Output the [x, y] coordinate of the center of the cell containing the given text.  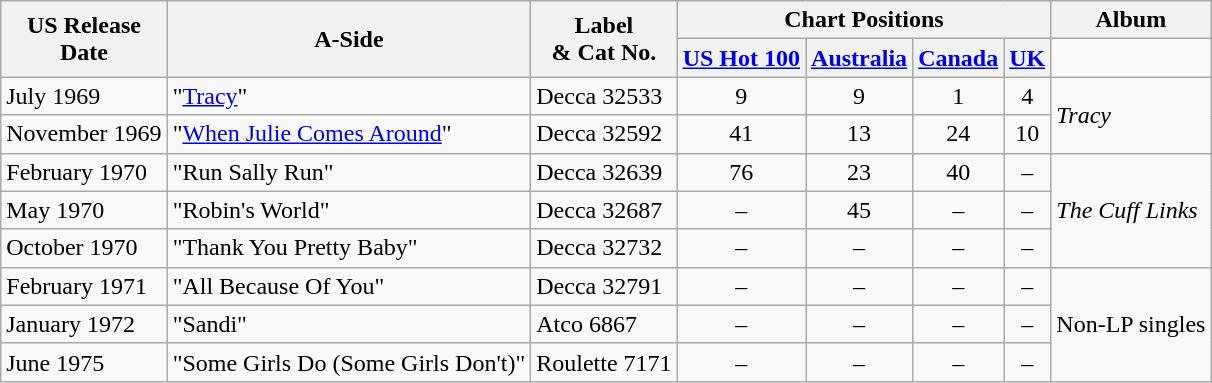
May 1970 [84, 210]
13 [860, 134]
23 [860, 172]
Roulette 7171 [604, 362]
Tracy [1131, 115]
July 1969 [84, 96]
Australia [860, 58]
Decca 32639 [604, 172]
"When Julie Comes Around" [349, 134]
10 [1028, 134]
"Robin's World" [349, 210]
Canada [958, 58]
A-Side [349, 39]
"Tracy" [349, 96]
41 [741, 134]
"Thank You Pretty Baby" [349, 248]
Chart Positions [864, 20]
"Run Sally Run" [349, 172]
February 1971 [84, 286]
The Cuff Links [1131, 210]
"Sandi" [349, 324]
January 1972 [84, 324]
Label & Cat No. [604, 39]
Decca 32791 [604, 286]
Decca 32687 [604, 210]
US Hot 100 [741, 58]
June 1975 [84, 362]
Decca 32732 [604, 248]
November 1969 [84, 134]
UK [1028, 58]
76 [741, 172]
Non-LP singles [1131, 324]
24 [958, 134]
40 [958, 172]
Decca 32533 [604, 96]
45 [860, 210]
October 1970 [84, 248]
"All Because Of You" [349, 286]
Atco 6867 [604, 324]
February 1970 [84, 172]
Album [1131, 20]
4 [1028, 96]
1 [958, 96]
Decca 32592 [604, 134]
"Some Girls Do (Some Girls Don't)" [349, 362]
US Release Date [84, 39]
